Identify which cell holds the provided text, then report its [X, Y] central coordinate. 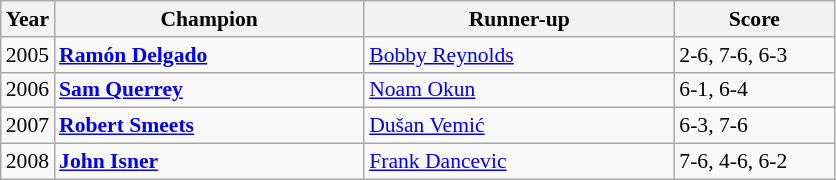
Runner-up [519, 19]
6-3, 7-6 [754, 126]
Dušan Vemić [519, 126]
Score [754, 19]
Year [28, 19]
2005 [28, 55]
7-6, 4-6, 6-2 [754, 162]
Champion [209, 19]
2007 [28, 126]
6-1, 6-4 [754, 90]
Robert Smeets [209, 126]
Frank Dancevic [519, 162]
Ramón Delgado [209, 55]
Bobby Reynolds [519, 55]
John Isner [209, 162]
2008 [28, 162]
2006 [28, 90]
Sam Querrey [209, 90]
2-6, 7-6, 6-3 [754, 55]
Noam Okun [519, 90]
